Extract the [x, y] coordinate from the center of the cell holding the provided text.  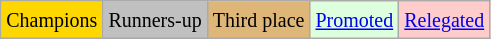
Runners-up [155, 20]
Relegated [444, 20]
Promoted [354, 20]
Champions [52, 20]
Third place [258, 20]
